Pinpoint the cell where the given text exists, returning its (X, Y) midpoint coordinate. 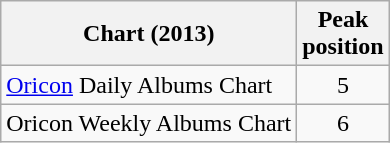
5 (343, 85)
Chart (2013) (149, 34)
Peakposition (343, 34)
Oricon Daily Albums Chart (149, 85)
Oricon Weekly Albums Chart (149, 123)
6 (343, 123)
